Output the (X, Y) coordinate of the center of the cell containing the given text.  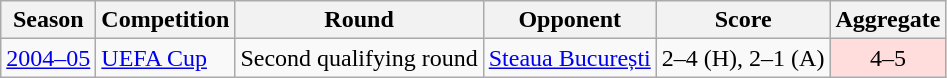
Steaua București (570, 58)
Score (743, 20)
Aggregate (888, 20)
2–4 (H), 2–1 (A) (743, 58)
Second qualifying round (359, 58)
4–5 (888, 58)
Season (48, 20)
UEFA Cup (166, 58)
Opponent (570, 20)
Competition (166, 20)
2004–05 (48, 58)
Round (359, 20)
